Output the [x, y] coordinate of the center of the cell containing the given text.  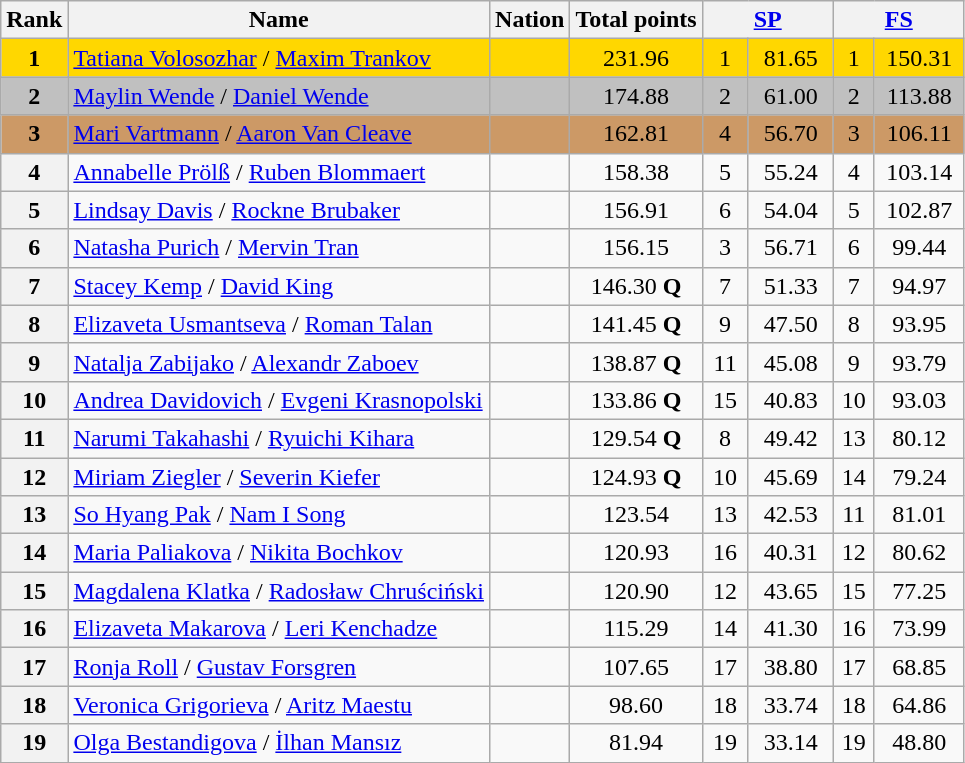
Name [279, 20]
Mari Vartmann / Aaron Van Cleave [279, 134]
61.00 [790, 96]
174.88 [636, 96]
80.12 [919, 438]
Veronica Grigorieva / Aritz Maestu [279, 705]
156.15 [636, 248]
93.03 [919, 400]
231.96 [636, 58]
93.79 [919, 362]
98.60 [636, 705]
41.30 [790, 629]
43.65 [790, 591]
138.87 Q [636, 362]
124.93 Q [636, 477]
42.53 [790, 515]
54.04 [790, 210]
Olga Bestandigova / İlhan Mansız [279, 743]
123.54 [636, 515]
45.08 [790, 362]
Andrea Davidovich / Evgeni Krasnopolski [279, 400]
158.38 [636, 172]
Lindsay Davis / Rockne Brubaker [279, 210]
68.85 [919, 667]
Magdalena Klatka / Radosław Chruściński [279, 591]
146.30 Q [636, 286]
73.99 [919, 629]
Stacey Kemp / David King [279, 286]
33.74 [790, 705]
129.54 Q [636, 438]
40.31 [790, 553]
45.69 [790, 477]
113.88 [919, 96]
SP [768, 20]
162.81 [636, 134]
So Hyang Pak / Nam I Song [279, 515]
Miriam Ziegler / Severin Kiefer [279, 477]
77.25 [919, 591]
Total points [636, 20]
133.86 Q [636, 400]
Maylin Wende / Daniel Wende [279, 96]
FS [898, 20]
107.65 [636, 667]
Tatiana Volosozhar / Maxim Trankov [279, 58]
Natasha Purich / Mervin Tran [279, 248]
Maria Paliakova / Nikita Bochkov [279, 553]
Ronja Roll / Gustav Forsgren [279, 667]
94.97 [919, 286]
51.33 [790, 286]
81.94 [636, 743]
150.31 [919, 58]
Elizaveta Usmantseva / Roman Talan [279, 324]
49.42 [790, 438]
47.50 [790, 324]
79.24 [919, 477]
106.11 [919, 134]
38.80 [790, 667]
64.86 [919, 705]
Nation [530, 20]
48.80 [919, 743]
103.14 [919, 172]
81.01 [919, 515]
120.90 [636, 591]
120.93 [636, 553]
Elizaveta Makarova / Leri Kenchadze [279, 629]
141.45 Q [636, 324]
40.83 [790, 400]
Rank [34, 20]
115.29 [636, 629]
33.14 [790, 743]
93.95 [919, 324]
80.62 [919, 553]
56.70 [790, 134]
Narumi Takahashi / Ryuichi Kihara [279, 438]
Natalja Zabijako / Alexandr Zaboev [279, 362]
56.71 [790, 248]
102.87 [919, 210]
156.91 [636, 210]
55.24 [790, 172]
Annabelle Prölß / Ruben Blommaert [279, 172]
81.65 [790, 58]
99.44 [919, 248]
